Capture the cell that displays the provided text and extract its [X, Y] central coordinate. 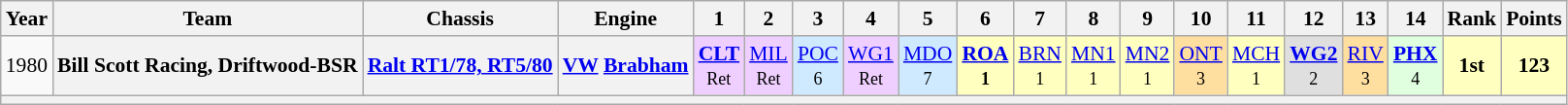
11 [1256, 18]
2 [768, 18]
WG1Ret [871, 66]
VW Brabham [626, 66]
MILRet [768, 66]
POC6 [818, 66]
PHX4 [1416, 66]
Bill Scott Racing, Driftwood-BSR [208, 66]
4 [871, 18]
MN11 [1094, 66]
9 [1148, 18]
Ralt RT1/78, RT5/80 [460, 66]
CLTRet [720, 66]
ONT3 [1200, 66]
13 [1364, 18]
Team [208, 18]
BRN1 [1040, 66]
ROA1 [985, 66]
1st [1473, 66]
1 [720, 18]
3 [818, 18]
1980 [27, 66]
MN21 [1148, 66]
Year [27, 18]
MDO7 [928, 66]
14 [1416, 18]
RIV3 [1364, 66]
123 [1534, 66]
12 [1314, 18]
WG22 [1314, 66]
Rank [1473, 18]
Points [1534, 18]
10 [1200, 18]
7 [1040, 18]
MCH1 [1256, 66]
Chassis [460, 18]
8 [1094, 18]
Engine [626, 18]
6 [985, 18]
5 [928, 18]
